Detect which cell encompasses the target text, then output its (x, y) center coordinate. 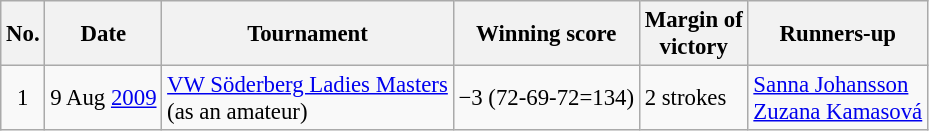
−3 (72-69-72=134) (546, 98)
Sanna Johansson Zuzana Kamasová (838, 98)
VW Söderberg Ladies Masters (as an amateur) (308, 98)
Margin ofvictory (694, 34)
9 Aug 2009 (104, 98)
Runners-up (838, 34)
Tournament (308, 34)
Winning score (546, 34)
Date (104, 34)
2 strokes (694, 98)
1 (23, 98)
No. (23, 34)
